From the cell containing the given text, extract its center point as (X, Y) coordinate. 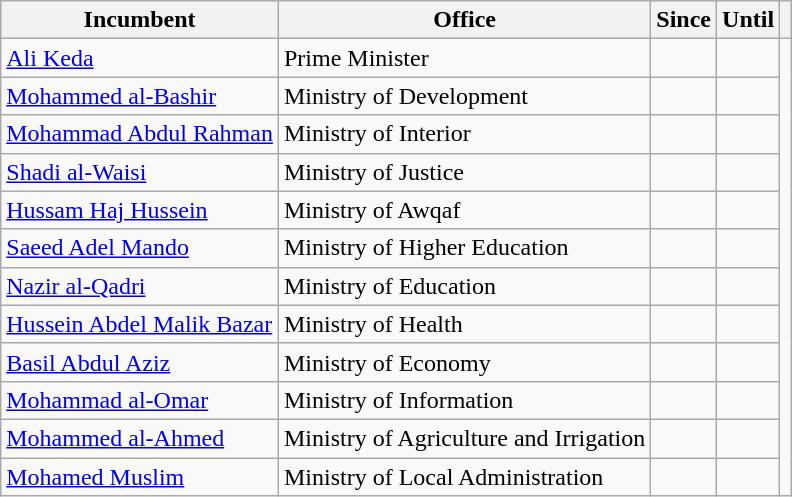
Ministry of Interior (464, 134)
Ministry of Economy (464, 362)
Mohammed al-Bashir (140, 96)
Ministry of Health (464, 324)
Mohammed al-Ahmed (140, 438)
Mohammad Abdul Rahman (140, 134)
Ministry of Higher Education (464, 248)
Incumbent (140, 20)
Until (748, 20)
Since (684, 20)
Saeed Adel Mando (140, 248)
Office (464, 20)
Ministry of Awqaf (464, 210)
Ministry of Justice (464, 172)
Ministry of Development (464, 96)
Shadi al-Waisi (140, 172)
Ministry of Information (464, 400)
Ministry of Agriculture and Irrigation (464, 438)
Ministry of Education (464, 286)
Ministry of Local Administration (464, 477)
Hussam Haj Hussein (140, 210)
Hussein Abdel Malik Bazar (140, 324)
Mohammad al-Omar (140, 400)
Basil Abdul Aziz (140, 362)
Prime Minister (464, 58)
Mohamed Muslim (140, 477)
Nazir al-Qadri (140, 286)
Ali Keda (140, 58)
